For the text-containing cell, return its midpoint in [X, Y] coordinate format. 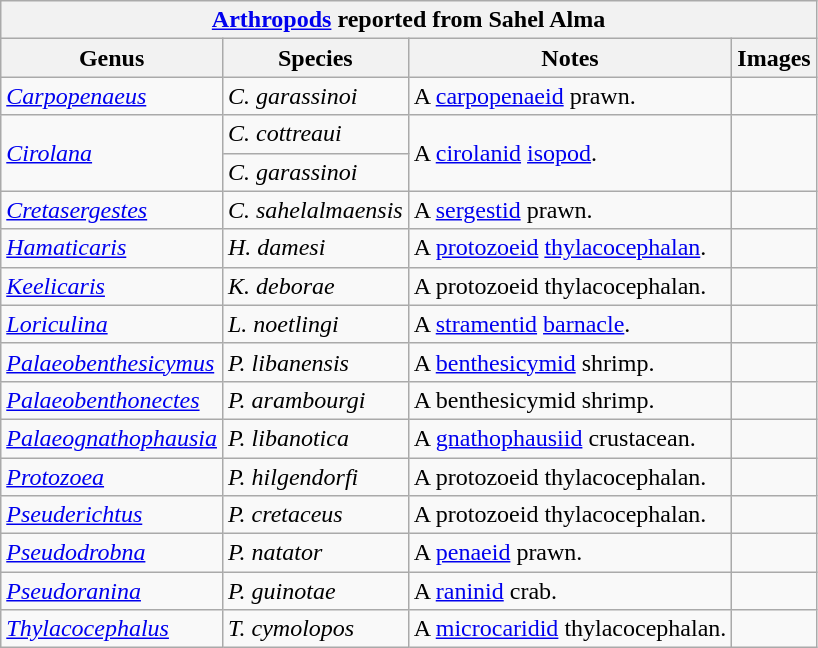
P. guinotae [315, 591]
P. libanotica [315, 438]
P. arambourgi [315, 400]
K. deborae [315, 286]
Carpopenaeus [112, 96]
Species [315, 58]
C. cottreaui [315, 134]
Cirolana [112, 153]
Pseudoranina [112, 591]
Arthropods reported from Sahel Alma [408, 20]
L. noetlingi [315, 324]
Thylacocephalus [112, 629]
P. cretaceus [315, 515]
A penaeid prawn. [570, 553]
A gnathophausiid crustacean. [570, 438]
Pseuderichtus [112, 515]
Hamaticaris [112, 248]
A microcaridid thylacocephalan. [570, 629]
P. natator [315, 553]
Notes [570, 58]
Cretasergestes [112, 210]
Loriculina [112, 324]
H. damesi [315, 248]
Keelicaris [112, 286]
P. libanensis [315, 362]
A stramentid barnacle. [570, 324]
Genus [112, 58]
Protozoea [112, 477]
Palaeobenthesicymus [112, 362]
Pseudodrobna [112, 553]
A raninid crab. [570, 591]
Images [774, 58]
Palaeognathophausia [112, 438]
C. sahelalmaensis [315, 210]
P. hilgendorfi [315, 477]
A sergestid prawn. [570, 210]
Palaeobenthonectes [112, 400]
T. cymolopos [315, 629]
A carpopenaeid prawn. [570, 96]
A cirolanid isopod. [570, 153]
